From the cell containing the given text, extract its center point as [x, y] coordinate. 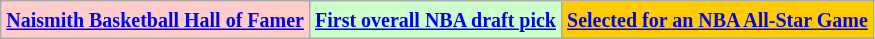
Selected for an NBA All-Star Game [718, 20]
First overall NBA draft pick [435, 20]
Naismith Basketball Hall of Famer [156, 20]
